Provide the (X, Y) coordinate of the cell's center where the given text is located.  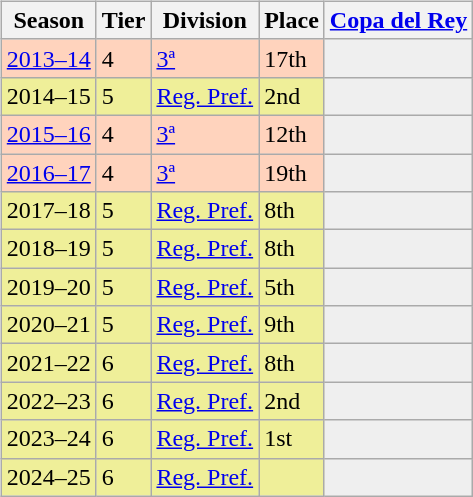
2018–19 (48, 249)
2019–20 (48, 287)
2016–17 (48, 173)
Tier (124, 20)
Season (48, 20)
2020–21 (48, 325)
2024–25 (48, 477)
2014–15 (48, 96)
5th (292, 287)
2017–18 (48, 211)
19th (292, 173)
2022–23 (48, 401)
17th (292, 58)
2021–22 (48, 363)
9th (292, 325)
12th (292, 134)
2023–24 (48, 439)
Division (205, 20)
2013–14 (48, 58)
1st (292, 439)
Place (292, 20)
2015–16 (48, 134)
Copa del Rey (398, 20)
